From the cell containing the given text, extract its center point as [X, Y] coordinate. 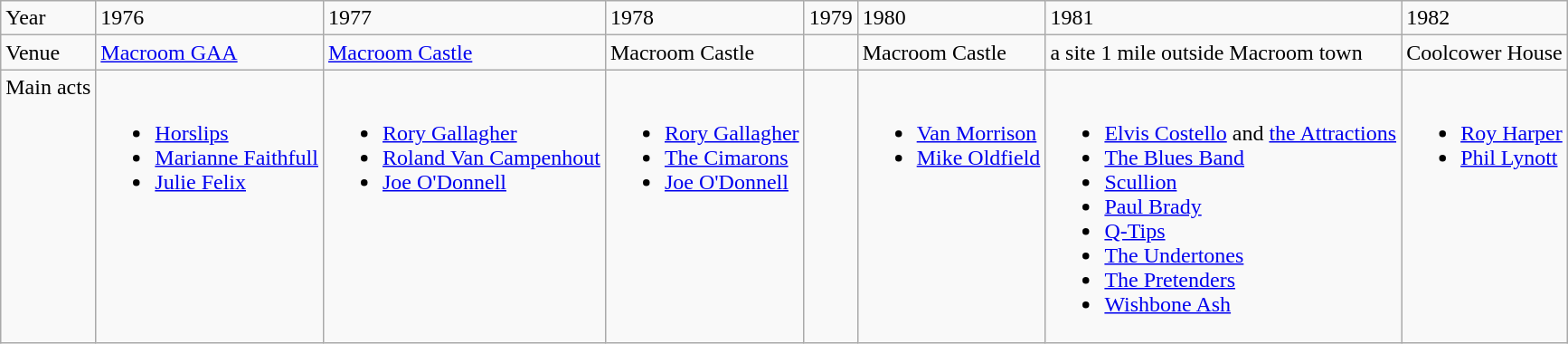
Roy HarperPhil Lynott [1485, 206]
Main acts [49, 206]
1977 [464, 18]
a site 1 mile outside Macroom town [1223, 53]
HorslipsMarianne FaithfullJulie Felix [210, 206]
Coolcower House [1485, 53]
1982 [1485, 18]
Van MorrisonMike Oldfield [951, 206]
Venue [49, 53]
Rory GallagherRoland Van CampenhoutJoe O'Donnell [464, 206]
Elvis Costello and the AttractionsThe Blues BandScullionPaul BradyQ-TipsThe UndertonesThe PretendersWishbone Ash [1223, 206]
Macroom GAA [210, 53]
1980 [951, 18]
Year [49, 18]
1979 [830, 18]
Rory GallagherThe CimaronsJoe O'Donnell [704, 206]
1978 [704, 18]
1981 [1223, 18]
1976 [210, 18]
